Locate the cell with the specified text and output its (X, Y) center coordinate. 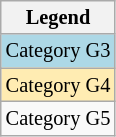
Category G3 (58, 51)
Category G4 (58, 85)
Legend (58, 17)
Category G5 (58, 118)
